Search for the cell housing the specified text and yield its (x, y) center coordinate. 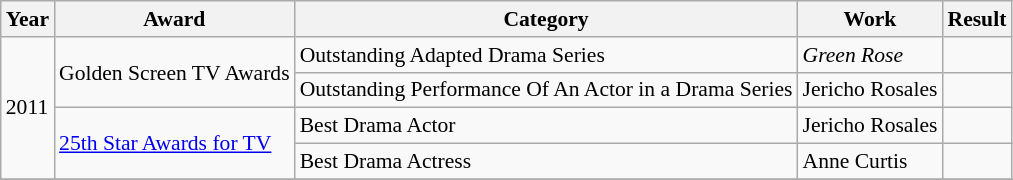
Work (870, 19)
25th Star Awards for TV (174, 144)
Golden Screen TV Awards (174, 72)
Best Drama Actor (546, 126)
Green Rose (870, 55)
Outstanding Performance Of An Actor in a Drama Series (546, 90)
Best Drama Actress (546, 162)
Category (546, 19)
2011 (28, 108)
Year (28, 19)
Award (174, 19)
Outstanding Adapted Drama Series (546, 55)
Result (976, 19)
Anne Curtis (870, 162)
